Detect which cell encompasses the target text, then output its (X, Y) center coordinate. 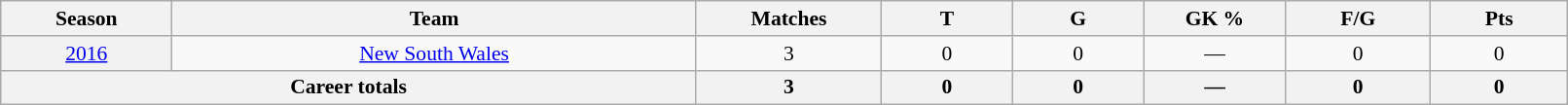
GK % (1215, 18)
Team (434, 18)
2016 (87, 53)
Season (87, 18)
Pts (1499, 18)
T (948, 18)
Matches (788, 18)
Career totals (348, 87)
G (1078, 18)
New South Wales (434, 53)
F/G (1358, 18)
